Identify which cell holds the provided text, then report its [x, y] central coordinate. 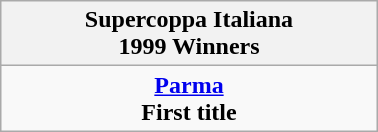
ParmaFirst title [189, 98]
Supercoppa Italiana 1999 Winners [189, 34]
